Identify which cell holds the provided text, then report its [X, Y] central coordinate. 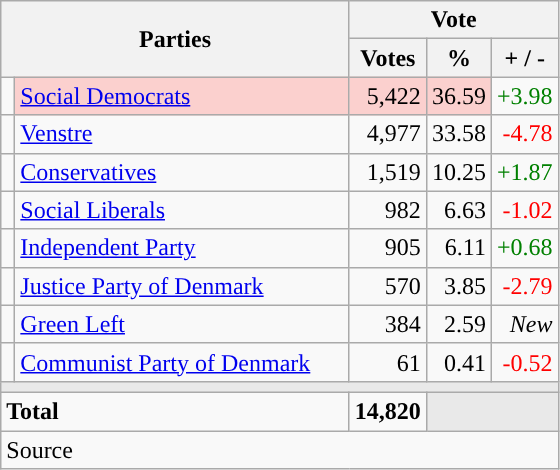
Justice Party of Denmark [182, 286]
-4.78 [524, 134]
5,422 [388, 96]
3.85 [458, 286]
4,977 [388, 134]
+1.87 [524, 172]
384 [388, 324]
+0.68 [524, 248]
% [458, 58]
Venstre [182, 134]
Social Liberals [182, 210]
Total [176, 411]
33.58 [458, 134]
61 [388, 362]
570 [388, 286]
2.59 [458, 324]
14,820 [388, 411]
-0.52 [524, 362]
905 [388, 248]
+ / - [524, 58]
Social Democrats [182, 96]
Source [280, 449]
982 [388, 210]
Independent Party [182, 248]
36.59 [458, 96]
Vote [454, 20]
Communist Party of Denmark [182, 362]
New [524, 324]
6.11 [458, 248]
-1.02 [524, 210]
Conservatives [182, 172]
Parties [176, 39]
10.25 [458, 172]
-2.79 [524, 286]
+3.98 [524, 96]
1,519 [388, 172]
Green Left [182, 324]
6.63 [458, 210]
0.41 [458, 362]
Votes [388, 58]
